Locate the cell with the specified text and output its [x, y] center coordinate. 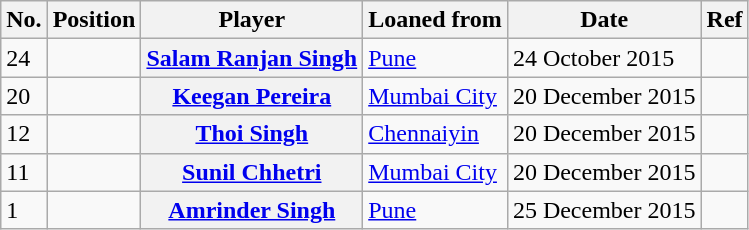
Thoi Singh [252, 134]
24 [24, 58]
Ref [724, 20]
Keegan Pereira [252, 96]
11 [24, 172]
Salam Ranjan Singh [252, 58]
Amrinder Singh [252, 210]
24 October 2015 [604, 58]
Player [252, 20]
Loaned from [436, 20]
Position [94, 20]
Chennaiyin [436, 134]
25 December 2015 [604, 210]
1 [24, 210]
Date [604, 20]
12 [24, 134]
20 [24, 96]
No. [24, 20]
Sunil Chhetri [252, 172]
